Return (x, y) of the center of cell containing provided text 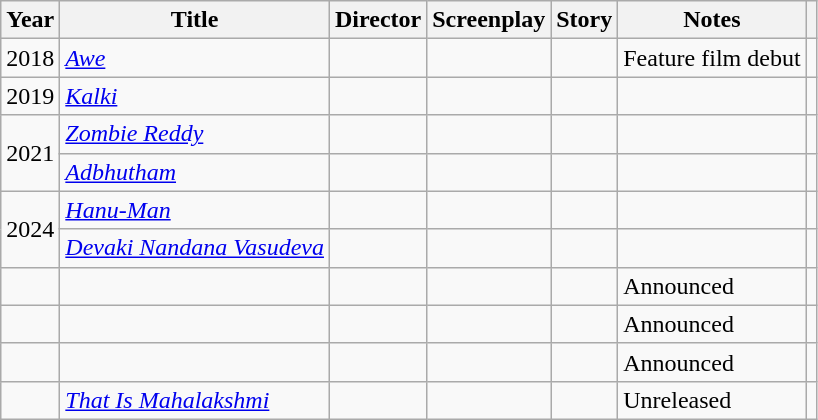
2024 (30, 229)
Adbhutham (195, 172)
Awe (195, 58)
Year (30, 20)
Kalki (195, 96)
Director (378, 20)
Unreleased (712, 400)
Hanu-Man (195, 210)
That Is Mahalakshmi (195, 400)
Devaki Nandana Vasudeva (195, 248)
2021 (30, 153)
Screenplay (489, 20)
Story (584, 20)
2018 (30, 58)
Notes (712, 20)
Title (195, 20)
2019 (30, 96)
Feature film debut (712, 58)
Zombie Reddy (195, 134)
